Find where the given text appears and provide that cell's center as (x, y) coordinate. 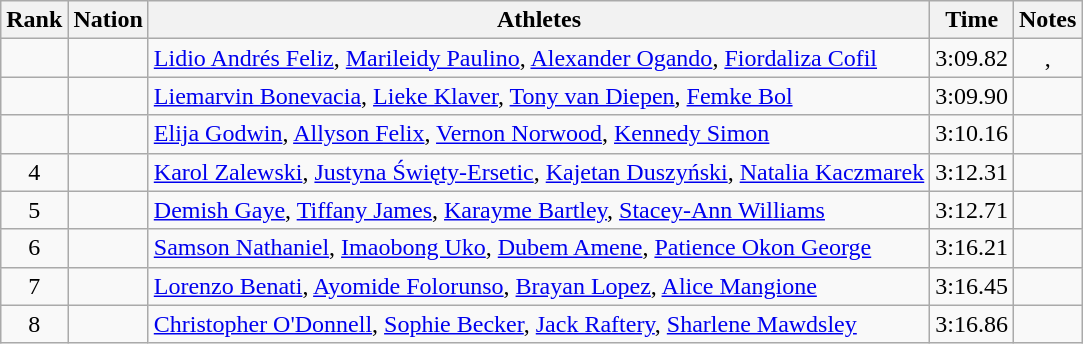
Demish Gaye, Tiffany James, Karayme Bartley, Stacey-Ann Williams (539, 210)
Lidio Andrés Feliz, Marileidy Paulino, Alexander Ogando, Fiordaliza Cofil (539, 58)
3:16.45 (972, 286)
3:10.16 (972, 134)
Lorenzo Benati, Ayomide Folorunso, Brayan Lopez, Alice Mangione (539, 286)
Nation (108, 20)
8 (34, 324)
5 (34, 210)
Samson Nathaniel, Imaobong Uko, Dubem Amene, Patience Okon George (539, 248)
6 (34, 248)
Karol Zalewski, Justyna Święty-Ersetic, Kajetan Duszyński, Natalia Kaczmarek (539, 172)
Notes (1048, 20)
Time (972, 20)
4 (34, 172)
3:09.90 (972, 96)
Rank (34, 20)
3:16.21 (972, 248)
3:12.31 (972, 172)
, (1048, 58)
Liemarvin Bonevacia, Lieke Klaver, Tony van Diepen, Femke Bol (539, 96)
Athletes (539, 20)
Elija Godwin, Allyson Felix, Vernon Norwood, Kennedy Simon (539, 134)
Christopher O'Donnell, Sophie Becker, Jack Raftery, Sharlene Mawdsley (539, 324)
7 (34, 286)
3:09.82 (972, 58)
3:12.71 (972, 210)
3:16.86 (972, 324)
